Identify which cell holds the provided text, then report its (X, Y) central coordinate. 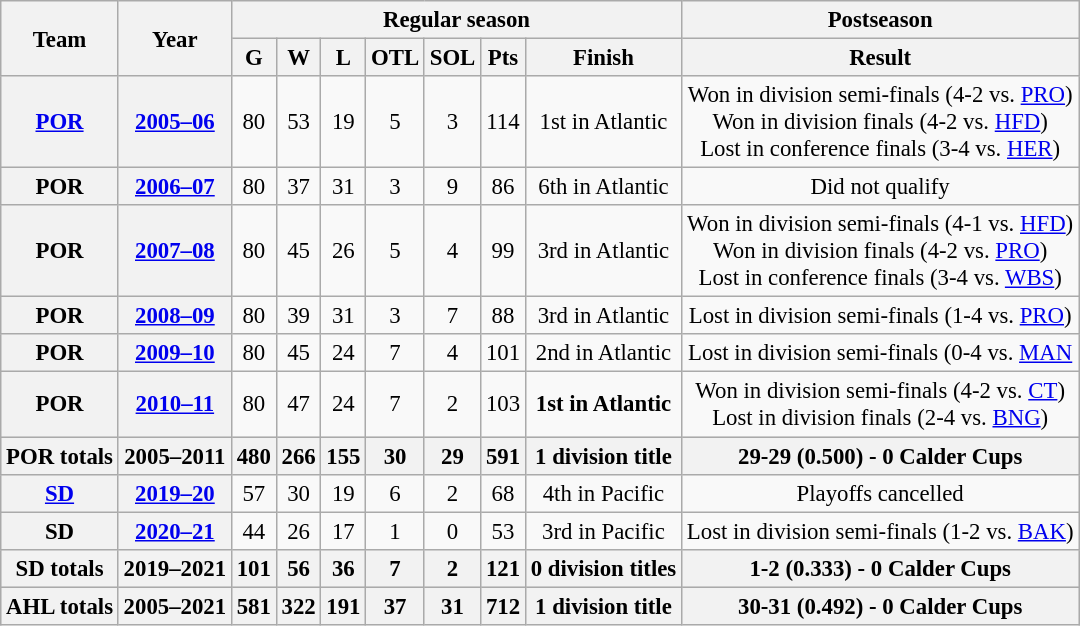
114 (504, 122)
L (344, 58)
0 division titles (603, 568)
2019–2021 (174, 568)
155 (344, 456)
Year (174, 38)
4th in Pacific (603, 493)
1 (396, 531)
2019–20 (174, 493)
0 (452, 531)
191 (344, 606)
29-29 (0.500) - 0 Calder Cups (880, 456)
Won in division semi-finals (4-2 vs. PRO) Won in division finals (4-2 vs. HFD) Lost in conference finals (3-4 vs. HER) (880, 122)
2nd in Atlantic (603, 353)
2007–08 (174, 251)
36 (344, 568)
W (298, 58)
3rd in Pacific (603, 531)
Lost in division semi-finals (1-4 vs. PRO) (880, 316)
103 (504, 404)
86 (504, 187)
591 (504, 456)
Playoffs cancelled (880, 493)
266 (298, 456)
G (254, 58)
9 (452, 187)
2020–21 (174, 531)
SOL (452, 58)
68 (504, 493)
2005–2011 (174, 456)
1-2 (0.333) - 0 Calder Cups (880, 568)
57 (254, 493)
2010–11 (174, 404)
Postseason (880, 20)
6 (396, 493)
AHL totals (60, 606)
Regular season (456, 20)
2005–2021 (174, 606)
480 (254, 456)
SD totals (60, 568)
581 (254, 606)
2008–09 (174, 316)
Lost in division semi-finals (1-2 vs. BAK) (880, 531)
322 (298, 606)
Team (60, 38)
88 (504, 316)
29 (452, 456)
39 (298, 316)
44 (254, 531)
6th in Atlantic (603, 187)
47 (298, 404)
Did not qualify (880, 187)
Won in division semi-finals (4-2 vs. CT) Lost in division finals (2-4 vs. BNG) (880, 404)
2006–07 (174, 187)
2005–06 (174, 122)
Result (880, 58)
712 (504, 606)
OTL (396, 58)
Lost in division semi-finals (0-4 vs. MAN (880, 353)
56 (298, 568)
121 (504, 568)
30-31 (0.492) - 0 Calder Cups (880, 606)
Finish (603, 58)
99 (504, 251)
Won in division semi-finals (4-1 vs. HFD) Won in division finals (4-2 vs. PRO) Lost in conference finals (3-4 vs. WBS) (880, 251)
17 (344, 531)
POR totals (60, 456)
Pts (504, 58)
2009–10 (174, 353)
